Locate the cell with the specified text and output its (x, y) center coordinate. 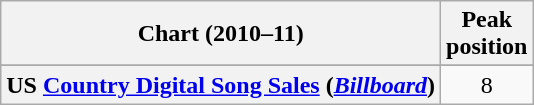
Peakposition (487, 34)
Chart (2010–11) (221, 34)
8 (487, 85)
US Country Digital Song Sales (Billboard) (221, 85)
